For the text-containing cell, return its midpoint in [X, Y] coordinate format. 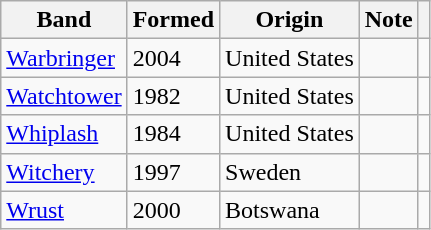
2000 [173, 210]
Formed [173, 20]
1982 [173, 96]
Sweden [290, 172]
Botswana [290, 210]
1997 [173, 172]
Warbringer [64, 58]
Witchery [64, 172]
Wrust [64, 210]
1984 [173, 134]
Watchtower [64, 96]
2004 [173, 58]
Band [64, 20]
Origin [290, 20]
Whiplash [64, 134]
Note [388, 20]
